Capture the cell that displays the provided text and extract its (X, Y) central coordinate. 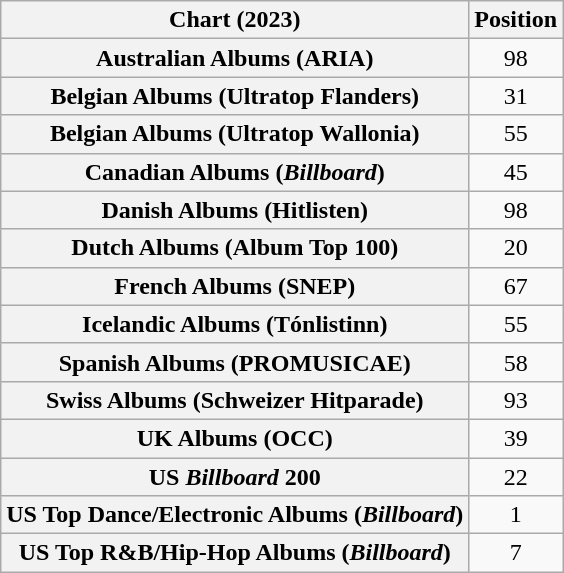
67 (516, 286)
Swiss Albums (Schweizer Hitparade) (235, 400)
20 (516, 248)
31 (516, 96)
39 (516, 438)
22 (516, 477)
US Top Dance/Electronic Albums (Billboard) (235, 515)
Position (516, 20)
Canadian Albums (Billboard) (235, 172)
Chart (2023) (235, 20)
Danish Albums (Hitlisten) (235, 210)
Belgian Albums (Ultratop Flanders) (235, 96)
Dutch Albums (Album Top 100) (235, 248)
UK Albums (OCC) (235, 438)
7 (516, 553)
US Top R&B/Hip-Hop Albums (Billboard) (235, 553)
93 (516, 400)
1 (516, 515)
58 (516, 362)
Icelandic Albums (Tónlistinn) (235, 324)
Spanish Albums (PROMUSICAE) (235, 362)
Australian Albums (ARIA) (235, 58)
Belgian Albums (Ultratop Wallonia) (235, 134)
45 (516, 172)
French Albums (SNEP) (235, 286)
US Billboard 200 (235, 477)
